For the text-containing cell, return its midpoint in (X, Y) coordinate format. 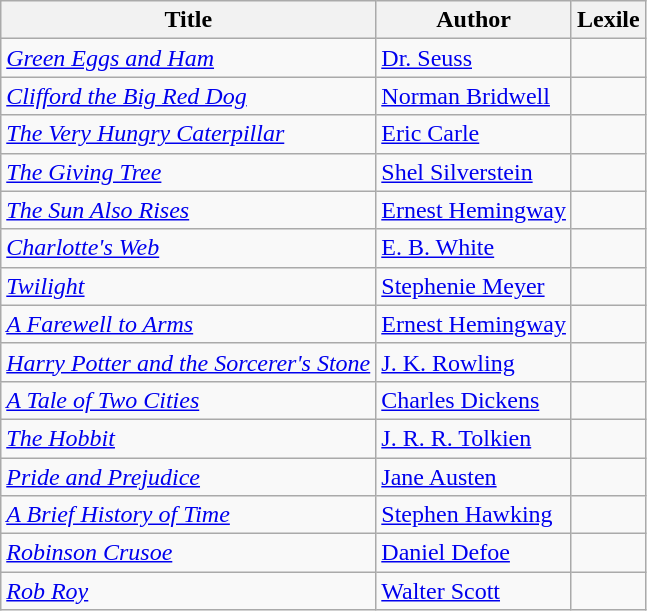
Daniel Defoe (474, 553)
Eric Carle (474, 134)
A Farewell to Arms (188, 324)
Lexile (608, 20)
Stephen Hawking (474, 515)
E. B. White (474, 248)
J. K. Rowling (474, 362)
Rob Roy (188, 591)
Green Eggs and Ham (188, 58)
Jane Austen (474, 477)
Dr. Seuss (474, 58)
Stephenie Meyer (474, 286)
Norman Bridwell (474, 96)
The Hobbit (188, 438)
Pride and Prejudice (188, 477)
Clifford the Big Red Dog (188, 96)
Charlotte's Web (188, 248)
The Giving Tree (188, 172)
The Sun Also Rises (188, 210)
Walter Scott (474, 591)
Twilight (188, 286)
Title (188, 20)
Robinson Crusoe (188, 553)
A Tale of Two Cities (188, 400)
The Very Hungry Caterpillar (188, 134)
Harry Potter and the Sorcerer's Stone (188, 362)
A Brief History of Time (188, 515)
Shel Silverstein (474, 172)
Charles Dickens (474, 400)
Author (474, 20)
J. R. R. Tolkien (474, 438)
